Identify which cell holds the provided text, then report its [X, Y] central coordinate. 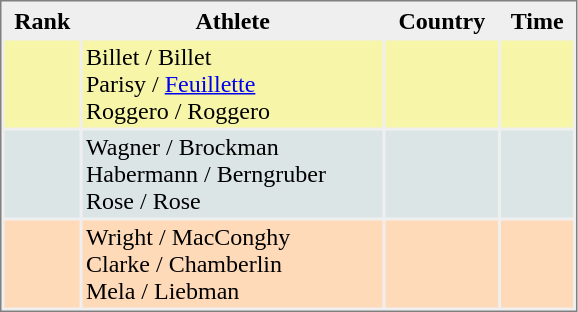
Rank [42, 20]
Time [537, 20]
Country [442, 20]
Wright / MacConghyClarke / ChamberlinMela / Liebman [232, 264]
Billet / BilletParisy / FeuilletteRoggero / Roggero [232, 84]
Athlete [232, 20]
Wagner / BrockmanHabermann / BerngruberRose / Rose [232, 174]
